Scan for the cell matching the given text and deliver its (X, Y) coordinate at center. 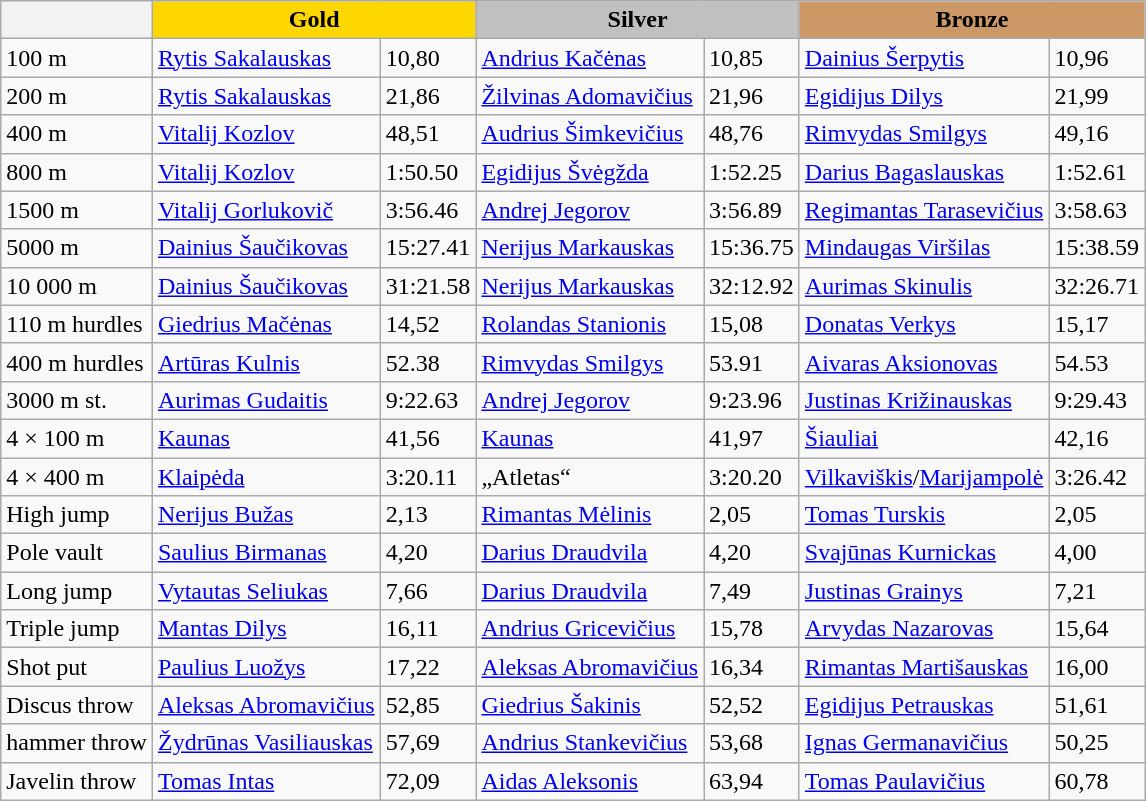
1:50.50 (428, 172)
1:52.61 (1097, 172)
Aidas Aleksonis (590, 781)
10,80 (428, 58)
49,16 (1097, 134)
1:52.25 (752, 172)
Giedrius Mačėnas (266, 324)
Aivaras Aksionovas (924, 362)
32:26.71 (1097, 286)
15,17 (1097, 324)
3:56.89 (752, 210)
100 m (77, 58)
16,11 (428, 629)
Long jump (77, 591)
1500 m (77, 210)
14,52 (428, 324)
5000 m (77, 248)
Javelin throw (77, 781)
52,52 (752, 705)
3:56.46 (428, 210)
21,86 (428, 96)
Saulius Birmanas (266, 553)
15:27.41 (428, 248)
Aurimas Gudaitis (266, 400)
41,97 (752, 438)
72,09 (428, 781)
3:20.11 (428, 477)
Shot put (77, 667)
Vitalij Gorlukovič (266, 210)
Justinas Grainys (924, 591)
63,94 (752, 781)
15:36.75 (752, 248)
31:21.58 (428, 286)
9:29.43 (1097, 400)
Bronze (972, 20)
High jump (77, 515)
3:58.63 (1097, 210)
Vilkaviškis/Marijampolė (924, 477)
41,56 (428, 438)
3:20.20 (752, 477)
21,99 (1097, 96)
Arvydas Nazarovas (924, 629)
Mindaugas Viršilas (924, 248)
Tomas Intas (266, 781)
32:12.92 (752, 286)
Rimantas Mėlinis (590, 515)
2,13 (428, 515)
Tomas Paulavičius (924, 781)
52,85 (428, 705)
Andrius Gricevičius (590, 629)
53,68 (752, 743)
200 m (77, 96)
Artūras Kulnis (266, 362)
Egidijus Švėgžda (590, 172)
3000 m st. (77, 400)
110 m hurdles (77, 324)
Šiauliai (924, 438)
7,49 (752, 591)
800 m (77, 172)
Andrius Kačėnas (590, 58)
Svajūnas Kurnickas (924, 553)
Ignas Germanavičius (924, 743)
Rolandas Stanionis (590, 324)
15:38.59 (1097, 248)
15,08 (752, 324)
Andrius Stankevičius (590, 743)
16,00 (1097, 667)
16,34 (752, 667)
10,85 (752, 58)
Mantas Dilys (266, 629)
51,61 (1097, 705)
60,78 (1097, 781)
Dainius Šerpytis (924, 58)
400 m hurdles (77, 362)
10,96 (1097, 58)
Aurimas Skinulis (924, 286)
4 × 100 m (77, 438)
Pole vault (77, 553)
57,69 (428, 743)
Triple jump (77, 629)
400 m (77, 134)
53.91 (752, 362)
7,21 (1097, 591)
Discus throw (77, 705)
54.53 (1097, 362)
48,51 (428, 134)
Klaipėda (266, 477)
48,76 (752, 134)
52.38 (428, 362)
Regimantas Tarasevičius (924, 210)
Vytautas Seliukas (266, 591)
9:23.96 (752, 400)
Darius Bagaslauskas (924, 172)
Audrius Šimkevičius (590, 134)
Paulius Luožys (266, 667)
„Atletas“ (590, 477)
4,00 (1097, 553)
15,78 (752, 629)
15,64 (1097, 629)
Egidijus Dilys (924, 96)
17,22 (428, 667)
Egidijus Petrauskas (924, 705)
3:26.42 (1097, 477)
hammer throw (77, 743)
Tomas Turskis (924, 515)
Žydrūnas Vasiliauskas (266, 743)
Giedrius Šakinis (590, 705)
42,16 (1097, 438)
Silver (638, 20)
9:22.63 (428, 400)
Nerijus Bužas (266, 515)
10 000 m (77, 286)
Žilvinas Adomavičius (590, 96)
50,25 (1097, 743)
Gold (314, 20)
4 × 400 m (77, 477)
21,96 (752, 96)
7,66 (428, 591)
Donatas Verkys (924, 324)
Justinas Križinauskas (924, 400)
Rimantas Martišauskas (924, 667)
